For the text-containing cell, return its midpoint in (X, Y) coordinate format. 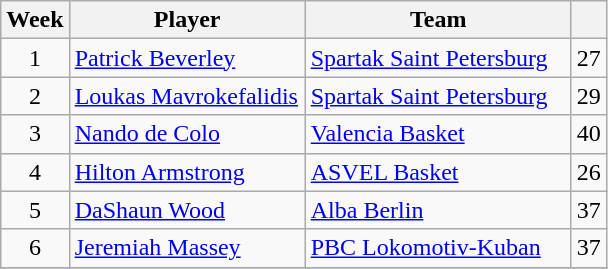
Hilton Armstrong (187, 172)
DaShaun Wood (187, 210)
Alba Berlin (438, 210)
4 (35, 172)
1 (35, 58)
2 (35, 96)
Week (35, 20)
Jeremiah Massey (187, 248)
Patrick Beverley (187, 58)
Team (438, 20)
PBC Lokomotiv-Kuban (438, 248)
6 (35, 248)
ASVEL Basket (438, 172)
40 (588, 134)
29 (588, 96)
Valencia Basket (438, 134)
Nando de Colo (187, 134)
Player (187, 20)
Loukas Mavrokefalidis (187, 96)
5 (35, 210)
26 (588, 172)
27 (588, 58)
3 (35, 134)
